From the cell containing the given text, extract its center point as [X, Y] coordinate. 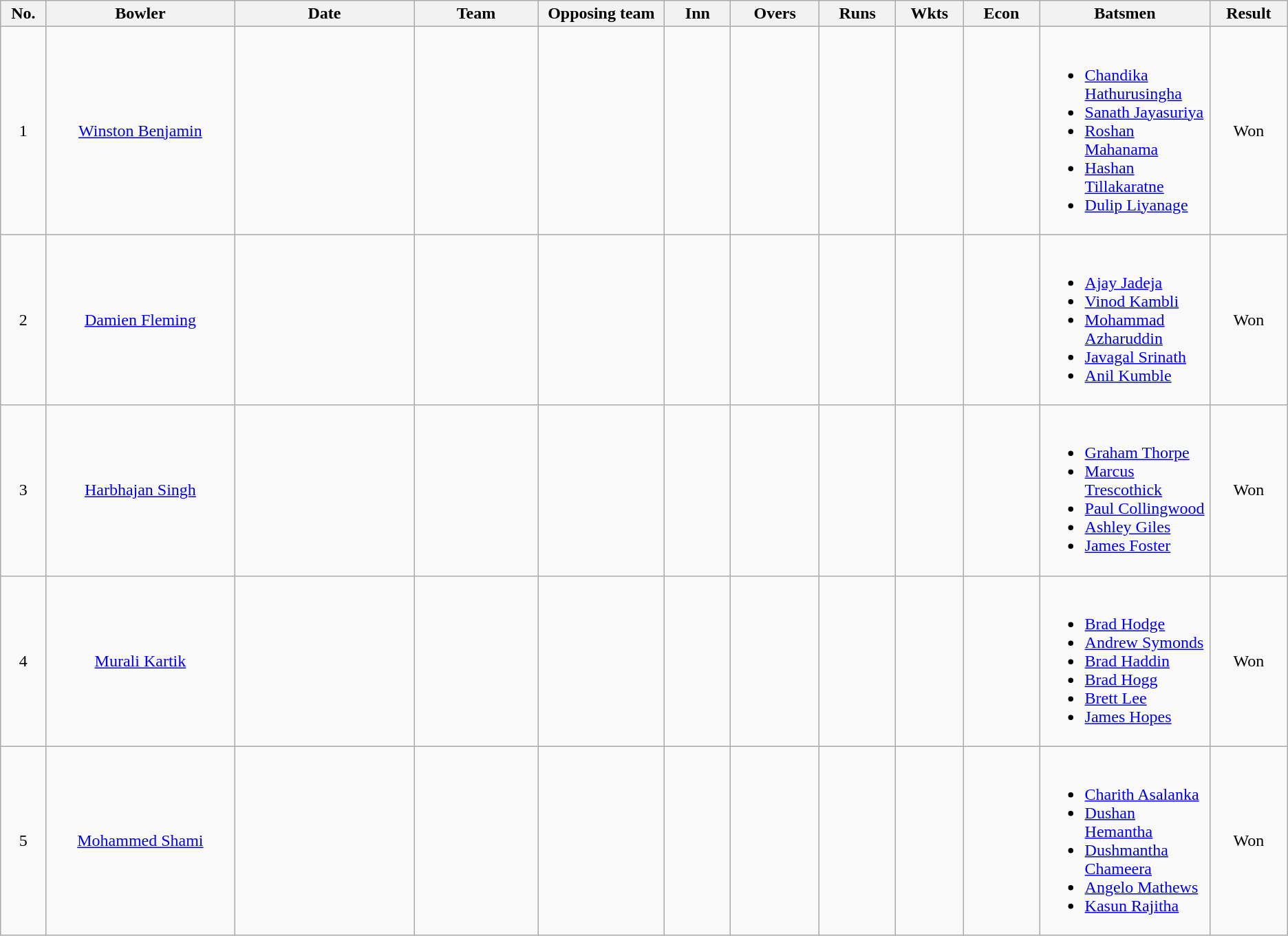
Ajay JadejaVinod KambliMohammad AzharuddinJavagal SrinathAnil Kumble [1125, 320]
No. [23, 14]
Chandika HathurusinghaSanath JayasuriyaRoshan MahanamaHashan TillakaratneDulip Liyanage [1125, 131]
Brad HodgeAndrew SymondsBrad HaddinBrad HoggBrett LeeJames Hopes [1125, 661]
Winston Benjamin [140, 131]
Wkts [930, 14]
4 [23, 661]
Harbhajan Singh [140, 490]
2 [23, 320]
Result [1249, 14]
Bowler [140, 14]
Mohammed Shami [140, 840]
3 [23, 490]
Batsmen [1125, 14]
Econ [1002, 14]
Opposing team [601, 14]
Runs [857, 14]
Charith AsalankaDushan HemanthaDushmantha ChameeraAngelo MathewsKasun Rajitha [1125, 840]
5 [23, 840]
Damien Fleming [140, 320]
Team [476, 14]
Overs [775, 14]
Date [325, 14]
Inn [698, 14]
1 [23, 131]
Murali Kartik [140, 661]
Graham ThorpeMarcus TrescothickPaul CollingwoodAshley GilesJames Foster [1125, 490]
